Pinpoint the cell where the given text exists, returning its (X, Y) midpoint coordinate. 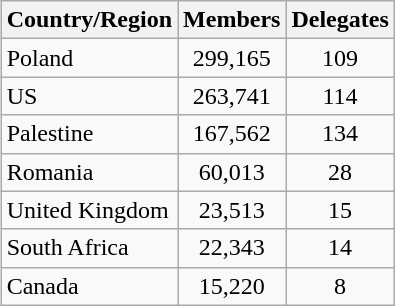
134 (340, 134)
US (89, 96)
8 (340, 286)
114 (340, 96)
Delegates (340, 20)
263,741 (232, 96)
Palestine (89, 134)
Romania (89, 172)
United Kingdom (89, 210)
South Africa (89, 248)
22,343 (232, 248)
15 (340, 210)
28 (340, 172)
14 (340, 248)
15,220 (232, 286)
Poland (89, 58)
Canada (89, 286)
299,165 (232, 58)
109 (340, 58)
Members (232, 20)
167,562 (232, 134)
23,513 (232, 210)
60,013 (232, 172)
Country/Region (89, 20)
